Determine the [X, Y] coordinate at the center of the cell enclosing the given text.  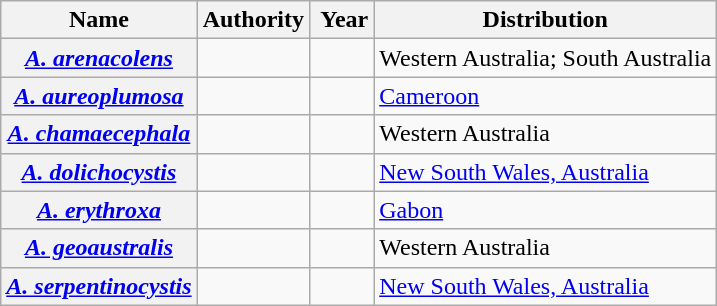
Gabon [546, 210]
A. arenacolens [99, 58]
Cameroon [546, 96]
Distribution [546, 20]
A. geoaustralis [99, 248]
A. aureoplumosa [99, 96]
Authority [253, 20]
Name [99, 20]
Year [342, 20]
A. dolichocystis [99, 172]
A. erythroxa [99, 210]
A. chamaecephala [99, 134]
A. serpentinocystis [99, 286]
Western Australia; South Australia [546, 58]
